For the text-containing cell, return its midpoint in [X, Y] coordinate format. 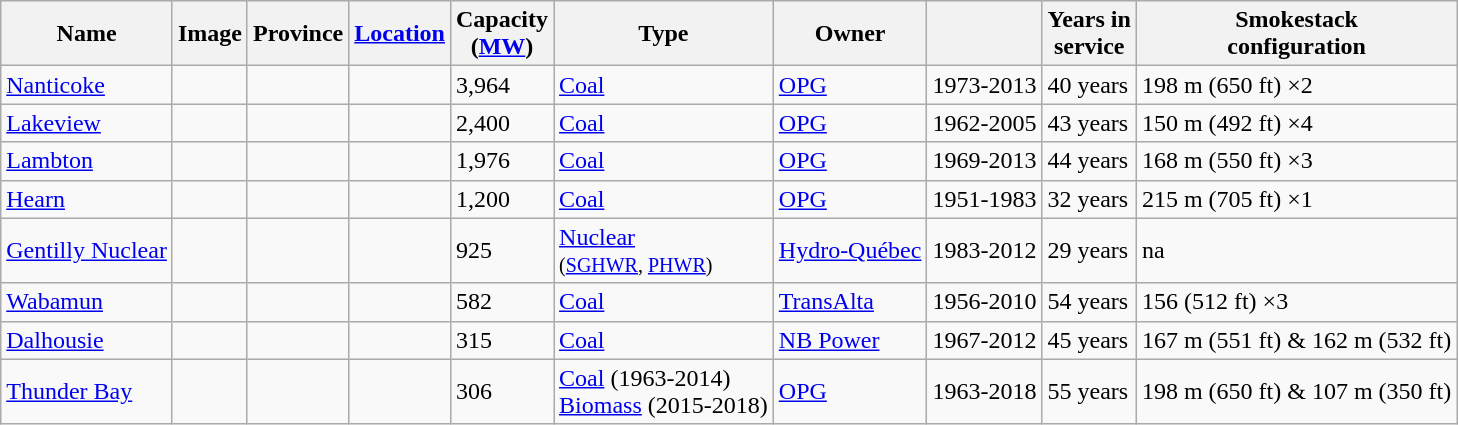
1969-2013 [984, 161]
1956-2010 [984, 302]
1967-2012 [984, 340]
150 m (492 ft) ×4 [1296, 123]
Years inservice [1089, 34]
54 years [1089, 302]
1,200 [502, 199]
29 years [1089, 250]
1963-2018 [984, 392]
2,400 [502, 123]
1962-2005 [984, 123]
198 m (650 ft) ×2 [1296, 85]
45 years [1089, 340]
44 years [1089, 161]
Owner [850, 34]
925 [502, 250]
1973-2013 [984, 85]
Nuclear(SGHWR, PHWR) [664, 250]
Hydro-Québec [850, 250]
Smokestackconfiguration [1296, 34]
TransAlta [850, 302]
Nanticoke [87, 85]
32 years [1089, 199]
Capacity(MW) [502, 34]
Hearn [87, 199]
Type [664, 34]
Province [298, 34]
na [1296, 250]
Location [400, 34]
Lakeview [87, 123]
582 [502, 302]
198 m (650 ft) & 107 m (350 ft) [1296, 392]
Wabamun [87, 302]
Gentilly Nuclear [87, 250]
156 (512 ft) ×3 [1296, 302]
43 years [1089, 123]
55 years [1089, 392]
1983-2012 [984, 250]
315 [502, 340]
167 m (551 ft) & 162 m (532 ft) [1296, 340]
215 m (705 ft) ×1 [1296, 199]
Lambton [87, 161]
Name [87, 34]
1951-1983 [984, 199]
Coal (1963-2014)Biomass (2015-2018) [664, 392]
Thunder Bay [87, 392]
306 [502, 392]
Dalhousie [87, 340]
NB Power [850, 340]
40 years [1089, 85]
Image [210, 34]
3,964 [502, 85]
1,976 [502, 161]
168 m (550 ft) ×3 [1296, 161]
